Pinpoint the cell where the given text exists, returning its (X, Y) midpoint coordinate. 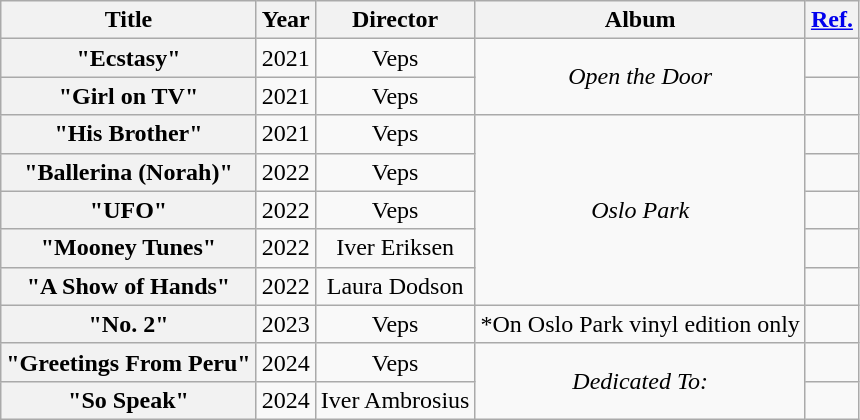
Director (395, 20)
Laura Dodson (395, 286)
"A Show of Hands" (128, 286)
"Girl on TV" (128, 96)
"His Brother" (128, 134)
"UFO" (128, 210)
*On Oslo Park vinyl edition only (640, 324)
"Ecstasy" (128, 58)
Album (640, 20)
Year (286, 20)
Open the Door (640, 77)
2023 (286, 324)
"Greetings From Peru" (128, 362)
"Mooney Tunes" (128, 248)
Ref. (832, 20)
"No. 2" (128, 324)
Title (128, 20)
Iver Ambrosius (395, 400)
Dedicated To: (640, 381)
"Ballerina (Norah)" (128, 172)
Oslo Park (640, 210)
"So Speak" (128, 400)
Iver Eriksen (395, 248)
